Return the [X, Y] coordinate for the center point of the cell that contains the specified text.  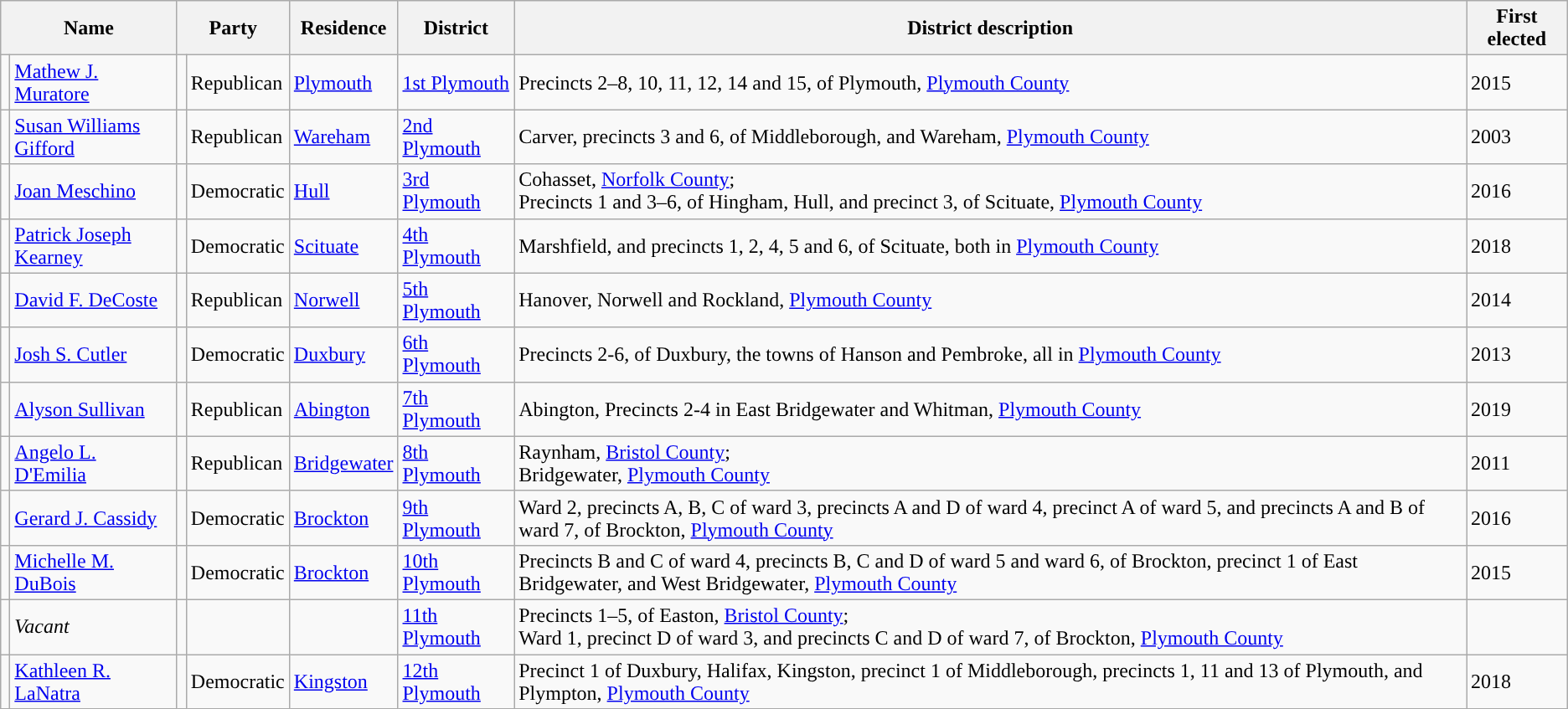
Marshfield, and precincts 1, 2, 4, 5 and 6, of Scituate, both in Plymouth County [990, 246]
Wareham [343, 137]
Patrick Joseph Kearney [94, 246]
Scituate [343, 246]
Hanover, Norwell and Rockland, Plymouth County [990, 300]
District description [990, 28]
Raynham, Bristol County;Bridgewater, Plymouth County [990, 464]
2013 [1518, 355]
Angelo L. D'Emilia [94, 464]
2003 [1518, 137]
First elected [1518, 28]
2019 [1518, 408]
Joan Meschino [94, 191]
Precinct 1 of Duxbury, Halifax, Kingston, precinct 1 of Middleborough, precincts 1, 11 and 13 of Plymouth, and Plympton, Plymouth County [990, 681]
Abington, Precincts 2-4 in East Bridgewater and Whitman, Plymouth County [990, 408]
Precincts 2–8, 10, 11, 12, 14 and 15, of Plymouth, Plymouth County [990, 82]
8th Plymouth [456, 464]
Precincts 2-6, of Duxbury, the towns of Hanson and Pembroke, all in Plymouth County [990, 355]
Carver, precincts 3 and 6, of Middleborough, and Wareham, Plymouth County [990, 137]
Name [89, 28]
12th Plymouth [456, 681]
Kathleen R. LaNatra [94, 681]
Vacant [94, 626]
Kingston [343, 681]
4th Plymouth [456, 246]
Precincts 1–5, of Easton, Bristol County;Ward 1, precinct D of ward 3, and precincts C and D of ward 7, of Brockton, Plymouth County [990, 626]
5th Plymouth [456, 300]
2nd Plymouth [456, 137]
Cohasset, Norfolk County;Precincts 1 and 3–6, of Hingham, Hull, and precinct 3, of Scituate, Plymouth County [990, 191]
9th Plymouth [456, 517]
District [456, 28]
Gerard J. Cassidy [94, 517]
Alyson Sullivan [94, 408]
Duxbury [343, 355]
1st Plymouth [456, 82]
Residence [343, 28]
Susan Williams Gifford [94, 137]
Michelle M. DuBois [94, 573]
Hull [343, 191]
10th Plymouth [456, 573]
Mathew J. Muratore [94, 82]
Plymouth [343, 82]
7th Plymouth [456, 408]
Bridgewater [343, 464]
6th Plymouth [456, 355]
Norwell [343, 300]
3rd Plymouth [456, 191]
Ward 2, precincts A, B, C of ward 3, precincts A and D of ward 4, precinct A of ward 5, and precincts A and B of ward 7, of Brockton, Plymouth County [990, 517]
Party [233, 28]
Josh S. Cutler [94, 355]
2011 [1518, 464]
Abington [343, 408]
2014 [1518, 300]
David F. DeCoste [94, 300]
11th Plymouth [456, 626]
